Search for the cell housing the specified text and yield its (x, y) center coordinate. 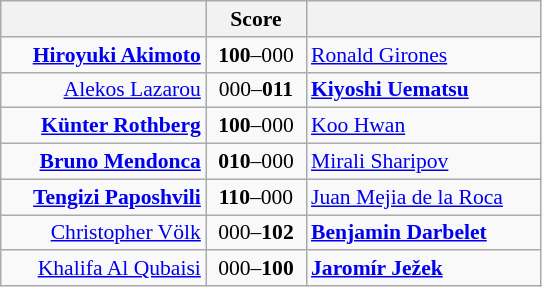
000–100 (256, 269)
Juan Mejia de la Roca (424, 197)
Kiyoshi Uematsu (424, 90)
Künter Rothberg (104, 126)
Score (256, 19)
Benjamin Darbelet (424, 233)
Hiroyuki Akimoto (104, 55)
Khalifa Al Qubaisi (104, 269)
Koo Hwan (424, 126)
Christopher Völk (104, 233)
000–011 (256, 90)
000–102 (256, 233)
Mirali Sharipov (424, 162)
Ronald Girones (424, 55)
Bruno Mendonca (104, 162)
Alekos Lazarou (104, 90)
Tengizi Paposhvili (104, 197)
Jaromír Ježek (424, 269)
110–000 (256, 197)
010–000 (256, 162)
